Return the (x, y) coordinate for the center point of the cell that contains the specified text.  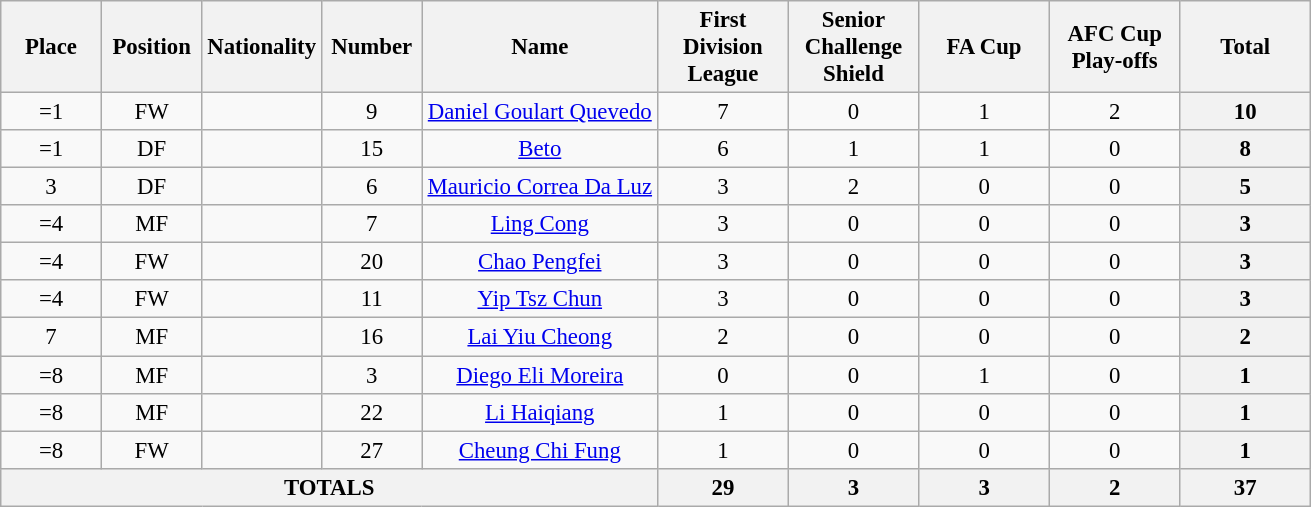
Total (1246, 47)
TOTALS (330, 487)
First Division League (724, 47)
11 (372, 299)
Daniel Goulart Quevedo (540, 112)
Nationality (262, 47)
Number (372, 47)
Yip Tsz Chun (540, 299)
10 (1246, 112)
5 (1246, 187)
Li Haiqiang (540, 412)
9 (372, 112)
Mauricio Correa Da Luz (540, 187)
Ling Cong (540, 224)
FA Cup (984, 47)
Diego Eli Moreira (540, 375)
Lai Yiu Cheong (540, 337)
Cheung Chi Fung (540, 450)
15 (372, 149)
8 (1246, 149)
37 (1246, 487)
29 (724, 487)
20 (372, 262)
Name (540, 47)
16 (372, 337)
AFC CupPlay-offs (1114, 47)
Senior Challenge Shield (854, 47)
22 (372, 412)
Position (152, 47)
Beto (540, 149)
Place (52, 47)
27 (372, 450)
Chao Pengfei (540, 262)
